Find where the given text appears and provide that cell's center as (x, y) coordinate. 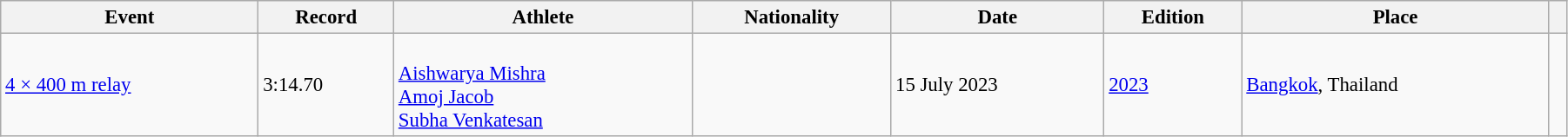
Date (997, 17)
Bangkok, Thailand (1396, 85)
Aishwarya MishraAmoj JacobSubha Venkatesan (543, 85)
Record (326, 17)
2023 (1173, 85)
3:14.70 (326, 85)
Athlete (543, 17)
Edition (1173, 17)
4 × 400 m relay (130, 85)
Nationality (792, 17)
Place (1396, 17)
15 July 2023 (997, 85)
Event (130, 17)
